For the text-containing cell, return its midpoint in [X, Y] coordinate format. 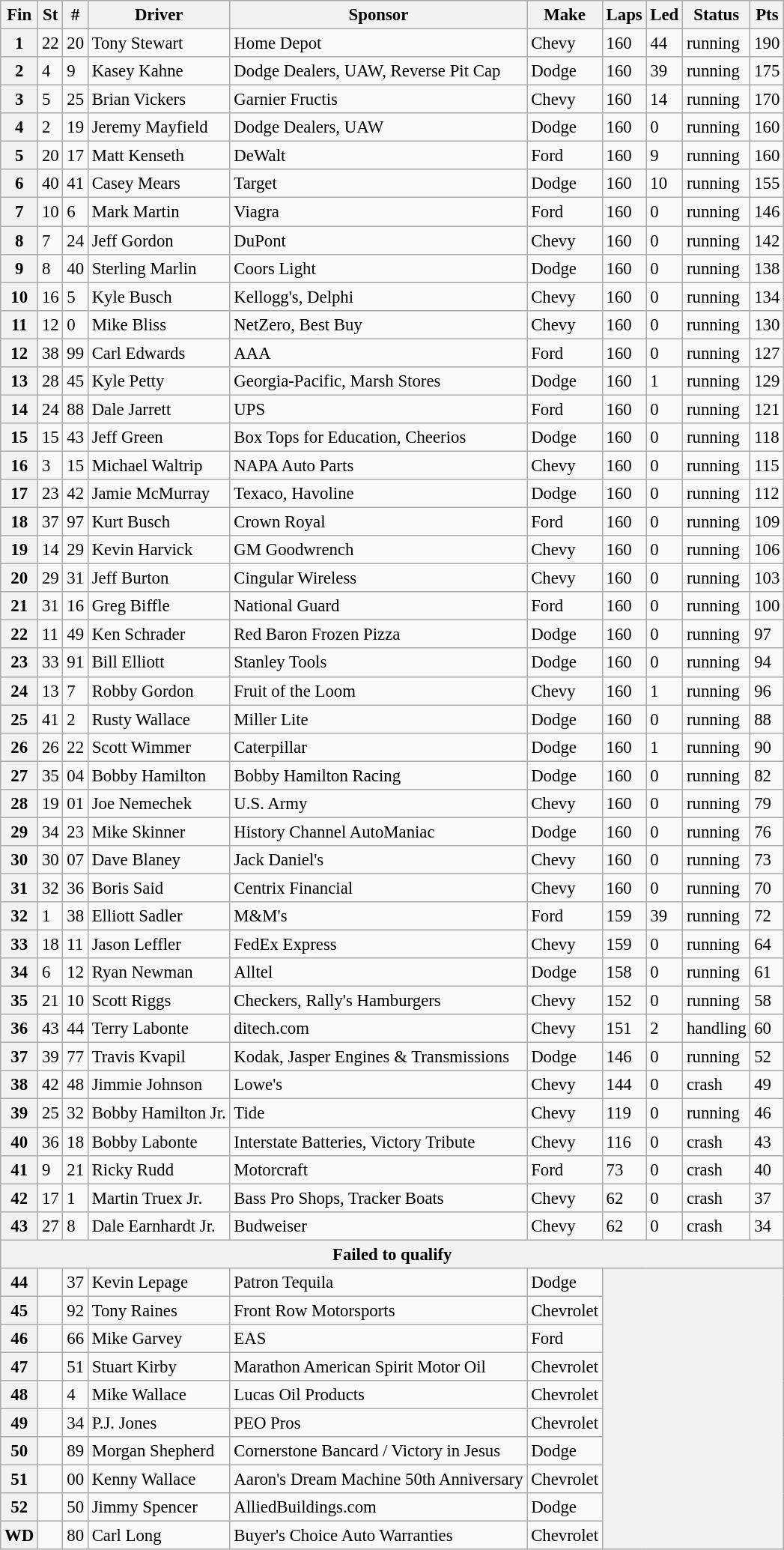
Motorcraft [379, 1169]
Travis Kvapil [159, 1057]
Driver [159, 15]
Kodak, Jasper Engines & Transmissions [379, 1057]
152 [625, 1001]
64 [767, 945]
Led [665, 15]
Morgan Shepherd [159, 1451]
Dodge Dealers, UAW, Reverse Pit Cap [379, 71]
Ken Schrader [159, 635]
Viagra [379, 212]
Bobby Hamilton [159, 775]
118 [767, 438]
Sponsor [379, 15]
89 [75, 1451]
Matt Kenseth [159, 156]
77 [75, 1057]
M&M's [379, 916]
Jimmie Johnson [159, 1086]
UPS [379, 409]
Failed to qualify [392, 1254]
Jeff Gordon [159, 240]
History Channel AutoManiac [379, 832]
ditech.com [379, 1029]
Jason Leffler [159, 945]
U.S. Army [379, 804]
PEO Pros [379, 1423]
155 [767, 184]
Bobby Hamilton Jr. [159, 1113]
76 [767, 832]
Casey Mears [159, 184]
119 [625, 1113]
190 [767, 43]
Jeff Green [159, 438]
99 [75, 353]
07 [75, 860]
Patron Tequila [379, 1283]
158 [625, 972]
58 [767, 1001]
Jeremy Mayfield [159, 127]
130 [767, 324]
80 [75, 1536]
Jamie McMurray [159, 494]
Mike Wallace [159, 1395]
92 [75, 1310]
142 [767, 240]
151 [625, 1029]
Carl Long [159, 1536]
Checkers, Rally's Hamburgers [379, 1001]
82 [767, 775]
AlliedBuildings.com [379, 1507]
138 [767, 268]
Fin [19, 15]
134 [767, 297]
Texaco, Havoline [379, 494]
Kellogg's, Delphi [379, 297]
Mike Skinner [159, 832]
# [75, 15]
Front Row Motorsports [379, 1310]
61 [767, 972]
Mark Martin [159, 212]
Michael Waltrip [159, 465]
121 [767, 409]
Rusty Wallace [159, 719]
Target [379, 184]
129 [767, 381]
Stanley Tools [379, 663]
66 [75, 1339]
Interstate Batteries, Victory Tribute [379, 1142]
Aaron's Dream Machine 50th Anniversary [379, 1480]
Brian Vickers [159, 100]
Jack Daniel's [379, 860]
Budweiser [379, 1226]
Sterling Marlin [159, 268]
Bill Elliott [159, 663]
EAS [379, 1339]
Box Tops for Education, Cheerios [379, 438]
Tony Raines [159, 1310]
Carl Edwards [159, 353]
St [51, 15]
127 [767, 353]
Robby Gordon [159, 691]
Jimmy Spencer [159, 1507]
Terry Labonte [159, 1029]
NetZero, Best Buy [379, 324]
Kurt Busch [159, 522]
Stuart Kirby [159, 1366]
Dodge Dealers, UAW [379, 127]
Bobby Hamilton Racing [379, 775]
AAA [379, 353]
Kevin Lepage [159, 1283]
Kevin Harvick [159, 550]
04 [75, 775]
70 [767, 888]
GM Goodwrench [379, 550]
103 [767, 578]
Ryan Newman [159, 972]
91 [75, 663]
144 [625, 1086]
Georgia-Pacific, Marsh Stores [379, 381]
Ricky Rudd [159, 1169]
Kyle Busch [159, 297]
Status [717, 15]
Crown Royal [379, 522]
Dale Jarrett [159, 409]
FedEx Express [379, 945]
Mike Bliss [159, 324]
Miller Lite [379, 719]
Tide [379, 1113]
01 [75, 804]
NAPA Auto Parts [379, 465]
Scott Riggs [159, 1001]
Make [565, 15]
60 [767, 1029]
Cingular Wireless [379, 578]
94 [767, 663]
Bass Pro Shops, Tracker Boats [379, 1198]
100 [767, 606]
00 [75, 1480]
Martin Truex Jr. [159, 1198]
Buyer's Choice Auto Warranties [379, 1536]
175 [767, 71]
106 [767, 550]
79 [767, 804]
Kenny Wallace [159, 1480]
Garnier Fructis [379, 100]
96 [767, 691]
Home Depot [379, 43]
Jeff Burton [159, 578]
Lowe's [379, 1086]
Kasey Kahne [159, 71]
Coors Light [379, 268]
Laps [625, 15]
Pts [767, 15]
Dale Earnhardt Jr. [159, 1226]
Elliott Sadler [159, 916]
DeWalt [379, 156]
DuPont [379, 240]
Bobby Labonte [159, 1142]
Greg Biffle [159, 606]
Alltel [379, 972]
116 [625, 1142]
115 [767, 465]
Red Baron Frozen Pizza [379, 635]
National Guard [379, 606]
Mike Garvey [159, 1339]
WD [19, 1536]
Cornerstone Bancard / Victory in Jesus [379, 1451]
handling [717, 1029]
Centrix Financial [379, 888]
90 [767, 747]
Joe Nemechek [159, 804]
Boris Said [159, 888]
Tony Stewart [159, 43]
112 [767, 494]
Caterpillar [379, 747]
170 [767, 100]
Scott Wimmer [159, 747]
72 [767, 916]
Marathon American Spirit Motor Oil [379, 1366]
Kyle Petty [159, 381]
P.J. Jones [159, 1423]
109 [767, 522]
Dave Blaney [159, 860]
Fruit of the Loom [379, 691]
47 [19, 1366]
Lucas Oil Products [379, 1395]
